From the cell containing the given text, extract its center point as (x, y) coordinate. 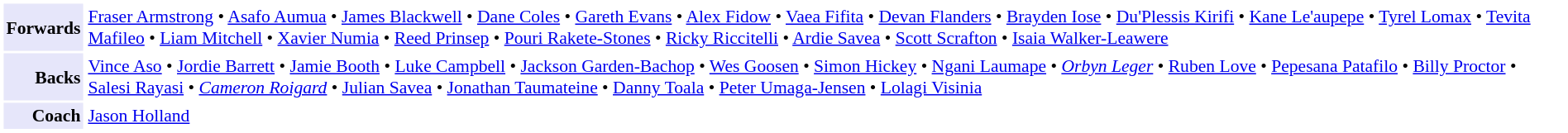
Forwards (43, 26)
Jason Holland (825, 116)
Backs (43, 76)
Coach (43, 116)
